Scan for the cell matching the given text and deliver its [X, Y] coordinate at center. 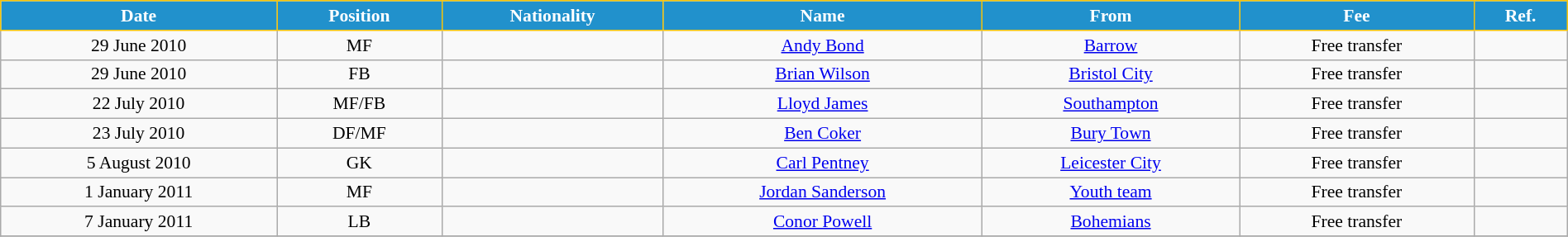
Youth team [1111, 192]
Carl Pentney [822, 163]
LB [360, 222]
Date [139, 16]
Bristol City [1111, 74]
Barrow [1111, 45]
Name [822, 16]
Bohemians [1111, 222]
Brian Wilson [822, 74]
From [1111, 16]
Nationality [552, 16]
Fee [1356, 16]
Conor Powell [822, 222]
MF/FB [360, 104]
DF/MF [360, 134]
5 August 2010 [139, 163]
23 July 2010 [139, 134]
Jordan Sanderson [822, 192]
Ref. [1520, 16]
Position [360, 16]
7 January 2011 [139, 222]
Bury Town [1111, 134]
GK [360, 163]
Leicester City [1111, 163]
1 January 2011 [139, 192]
Southampton [1111, 104]
Andy Bond [822, 45]
Lloyd James [822, 104]
Ben Coker [822, 134]
22 July 2010 [139, 104]
FB [360, 74]
